From the cell containing the given text, extract its center point as [X, Y] coordinate. 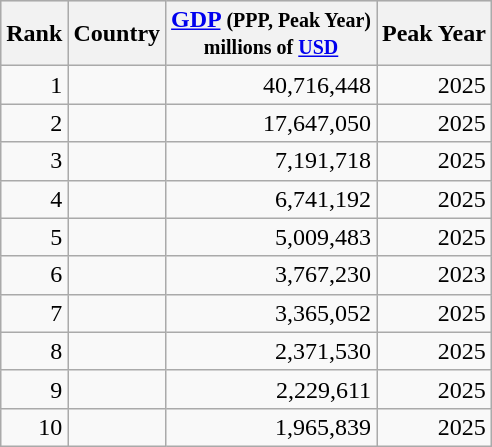
2,229,611 [272, 389]
Country [117, 34]
40,716,448 [272, 85]
GDP (PPP, Peak Year)millions of USD [272, 34]
1,965,839 [272, 427]
7 [34, 313]
5 [34, 237]
6,741,192 [272, 199]
5,009,483 [272, 237]
10 [34, 427]
9 [34, 389]
17,647,050 [272, 123]
2 [34, 123]
2023 [434, 275]
4 [34, 199]
3 [34, 161]
Peak Year [434, 34]
6 [34, 275]
7,191,718 [272, 161]
3,365,052 [272, 313]
8 [34, 351]
1 [34, 85]
3,767,230 [272, 275]
Rank [34, 34]
2,371,530 [272, 351]
